Output the (x, y) coordinate of the center of the cell containing the given text.  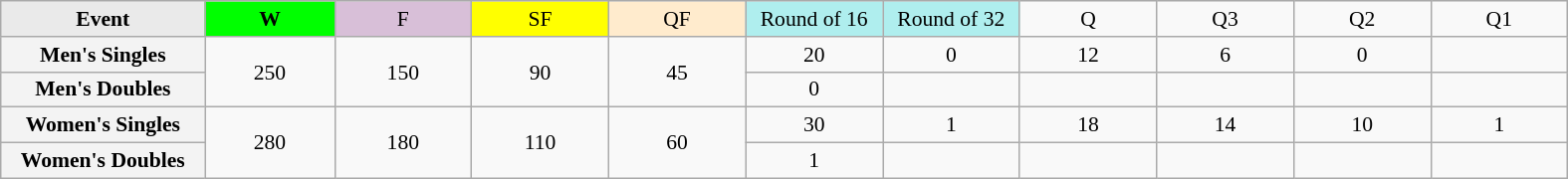
QF (677, 19)
W (270, 19)
Men's Doubles (104, 89)
18 (1088, 125)
Women's Doubles (104, 161)
F (403, 19)
110 (541, 143)
45 (677, 72)
SF (541, 19)
Event (104, 19)
Q (1088, 19)
Q2 (1362, 19)
12 (1088, 55)
180 (403, 143)
30 (814, 125)
280 (270, 143)
Women's Singles (104, 125)
20 (814, 55)
Round of 16 (814, 19)
Round of 32 (951, 19)
Q1 (1499, 19)
14 (1226, 125)
250 (270, 72)
90 (541, 72)
150 (403, 72)
Q3 (1226, 19)
60 (677, 143)
10 (1362, 125)
6 (1226, 55)
Men's Singles (104, 55)
